Search for the cell housing the specified text and yield its [x, y] center coordinate. 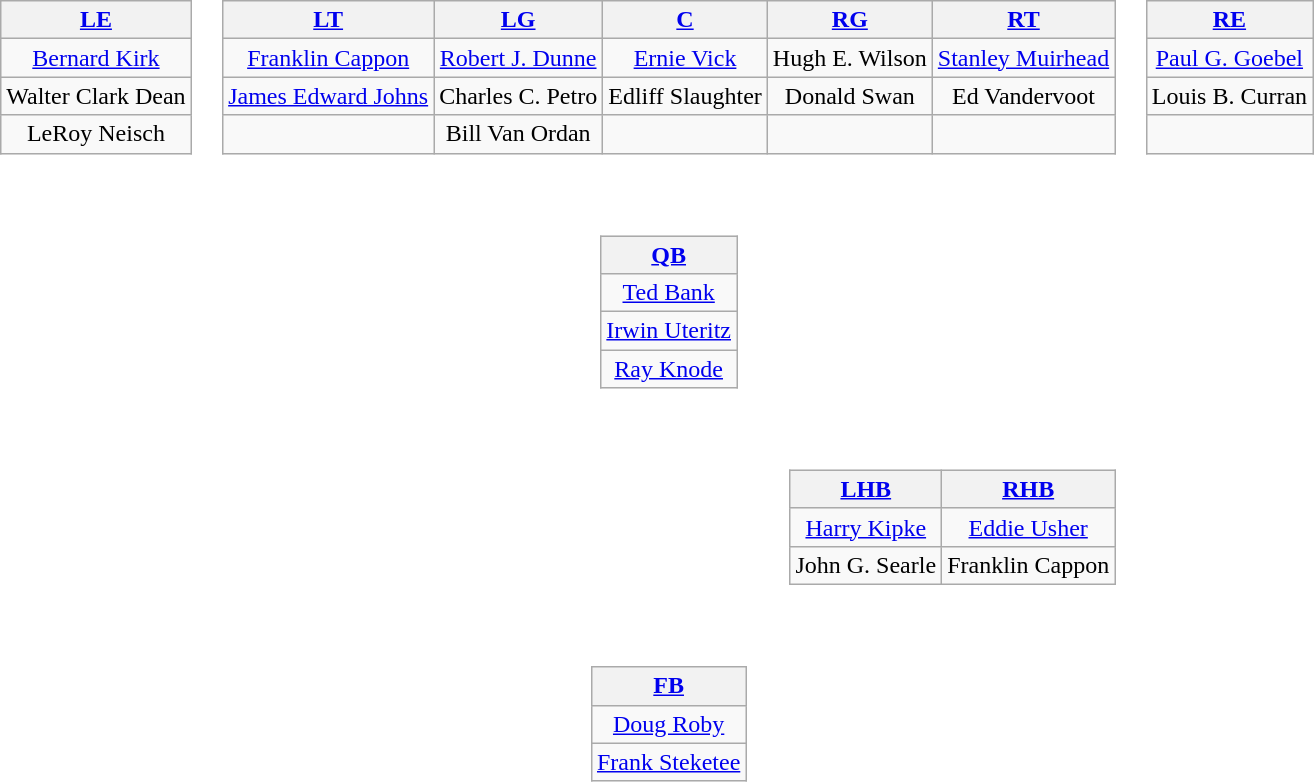
LeRoy Neisch [96, 134]
Irwin Uteritz [669, 331]
Ted Bank [669, 293]
John G. Searle [866, 565]
QB [669, 255]
James Edward Johns [328, 96]
LHB [866, 489]
LHB RHB Harry Kipke Eddie Usher John G. Searle Franklin Cappon [680, 514]
Edliff Slaughter [686, 96]
Ray Knode [669, 369]
Bill Van Ordan [518, 134]
Eddie Usher [1028, 527]
Doug Roby [668, 724]
Paul G. Goebel [1229, 58]
FB [668, 686]
Stanley Muirhead [1023, 58]
LG [518, 20]
Frank Steketee [668, 762]
LT [328, 20]
Walter Clark Dean [96, 96]
Ed Vandervoot [1023, 96]
C [686, 20]
LE [96, 20]
QB Ted Bank Irwin Uteritz Ray Knode [680, 298]
Donald Swan [850, 96]
Charles C. Petro [518, 96]
Louis B. Curran [1229, 96]
RT [1023, 20]
Ernie Vick [686, 58]
Robert J. Dunne [518, 58]
Harry Kipke [866, 527]
RG [850, 20]
Hugh E. Wilson [850, 58]
RHB [1028, 489]
Bernard Kirk [96, 58]
RE [1229, 20]
